Identify which cell holds the provided text, then report its (X, Y) central coordinate. 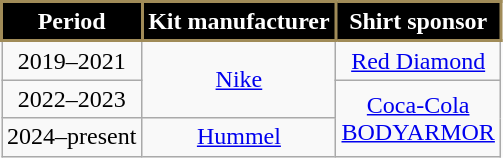
Coca-ColaBODYARMOR (418, 118)
2024–present (72, 137)
2022–2023 (72, 99)
Period (72, 22)
Kit manufacturer (239, 22)
Shirt sponsor (418, 22)
Red Diamond (418, 60)
Hummel (239, 137)
2019–2021 (72, 60)
Nike (239, 80)
